Extract the [x, y] coordinate from the center of the cell holding the provided text.  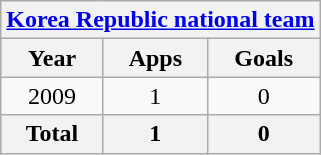
Goals [264, 58]
2009 [52, 96]
Year [52, 58]
Korea Republic national team [160, 20]
Apps [155, 58]
Total [52, 134]
